Return the (X, Y) coordinate for the center point of the cell that contains the specified text.  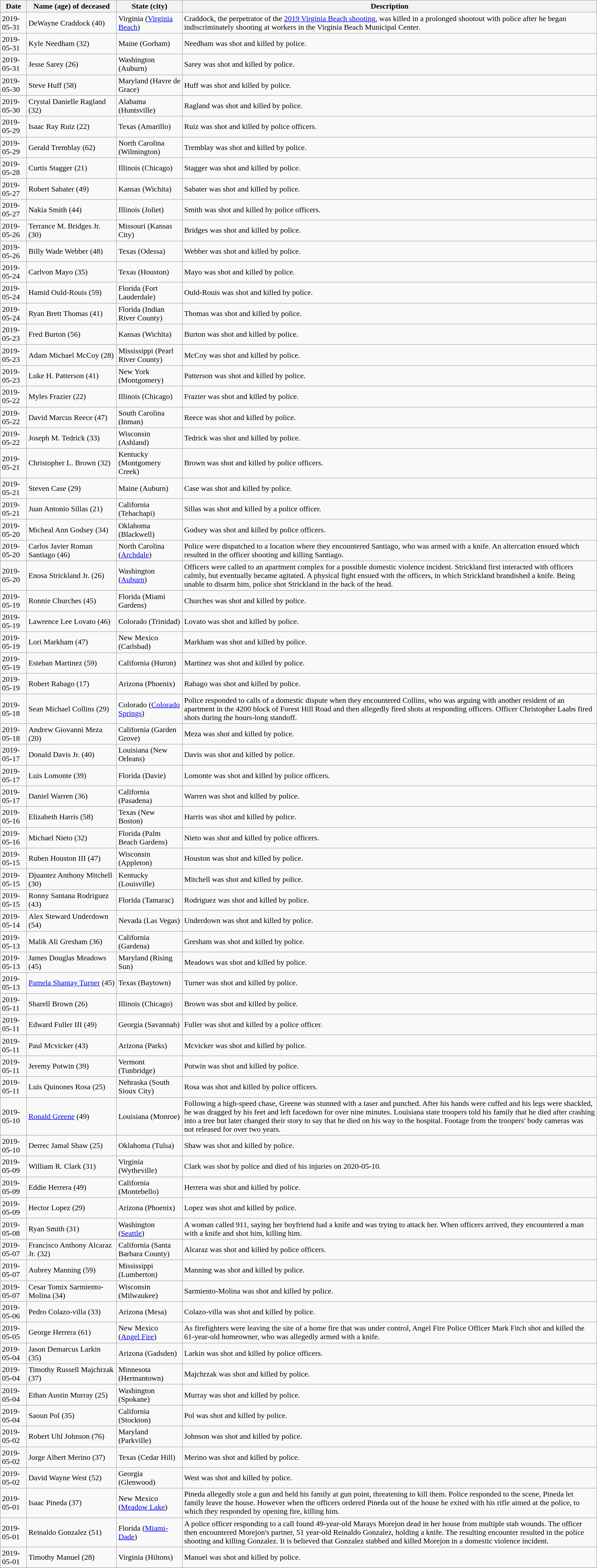
Churches was shot and killed by police. (390, 601)
Isaac Pineda (37) (72, 1503)
Myles Frazier (22) (72, 396)
Curtis Stagger (21) (72, 168)
Terrance M. Bridges Jr. (30) (72, 230)
Jesse Sarey (26) (72, 64)
Rodriguez was shot and killed by police. (390, 900)
Aubrey Manning (59) (72, 1270)
Lori Markham (47) (72, 642)
Georgia (Glenwood) (150, 1478)
Georgia (Savannah) (150, 1024)
2019-05-06 (13, 1312)
California (Montebello) (150, 1187)
California (Gardena) (150, 942)
Robert Uhl Johnson (76) (72, 1436)
Florida (Palm Beach Gardens) (150, 837)
Clark was shot by police and died of his injuries on 2020-05-10. (390, 1166)
New Mexico (Carlsbad) (150, 642)
Lawrence Lee Lovato (46) (72, 622)
Shaw was shot and killed by police. (390, 1146)
Johnson was shot and killed by police. (390, 1436)
DeWayne Craddock (40) (72, 23)
Houston was shot and killed by police. (390, 859)
Billy Wade Webber (48) (72, 251)
Tedrick was shot and killed by police. (390, 438)
Frazier was shot and killed by police. (390, 396)
Merino was shot and killed by police. (390, 1457)
Manning was shot and killed by police. (390, 1270)
Nakia Smith (44) (72, 209)
Texas (Cedar Hill) (150, 1457)
West was shot and killed by police. (390, 1478)
Ryan Brett Thomas (41) (72, 313)
Illinois (Joliet) (150, 209)
McCoy was shot and killed by police. (390, 355)
Washington (Seattle) (150, 1229)
Virginia (Hiltons) (150, 1557)
Stagger was shot and killed by police. (390, 168)
Florida (Tamarac) (150, 900)
Timothy Russell Majchrzak (37) (72, 1374)
Robert Rabago (17) (72, 684)
Alcaraz was shot and killed by police officers. (390, 1249)
Jeremy Potwin (39) (72, 1066)
Arizona (Parks) (150, 1046)
Alex Steward Underdown (54) (72, 920)
Ronald Greene (49) (72, 1116)
Herrera was shot and killed by police. (390, 1187)
Tremblay was shot and killed by police. (390, 147)
Thomas was shot and killed by police. (390, 313)
Burton was shot and killed by police. (390, 334)
New Mexico (Angel Fire) (150, 1333)
Maryland (Parkville) (150, 1436)
Reece was shot and killed by police. (390, 417)
Alabama (Huntsville) (150, 106)
Nieto was shot and killed by police officers. (390, 837)
New Mexico (Meadow Lake) (150, 1503)
California (Pasadena) (150, 796)
Louisiana (New Orleans) (150, 754)
Florida (Fort Lauderdale) (150, 293)
Fred Burton (56) (72, 334)
Jason Demarcus Larkin (35) (72, 1353)
Luke H. Patterson (41) (72, 376)
Colazo-villa was shot and killed by police. (390, 1312)
Sabater was shot and killed by police. (390, 189)
South Carolina (Inman) (150, 417)
Elizabeth Harris (58) (72, 817)
Jorge Albert Merino (37) (72, 1457)
Daniel Warren (36) (72, 796)
Christopher L. Brown (32) (72, 463)
Virginia (Virginia Beach) (150, 23)
Sean Michael Collins (29) (72, 709)
Case was shot and killed by police. (390, 488)
Sarmiento-Molina was shot and killed by police. (390, 1291)
California (Huron) (150, 663)
Francisco Anthony Alcaraz Jr. (32) (72, 1249)
Potwin was shot and killed by police. (390, 1066)
Murray was shot and killed by police. (390, 1395)
Texas (Odessa) (150, 251)
Meadows was shot and killed by police. (390, 963)
Pol was shot and killed by police. (390, 1416)
Ryan Smith (31) (72, 1229)
Sillas was shot and killed by a police officer. (390, 509)
Reinaldo Gonzalez (51) (72, 1532)
Nebraska (South Sioux City) (150, 1087)
Maine (Gorham) (150, 43)
2019-05-05 (13, 1333)
Arizona (Gadsden) (150, 1353)
Description (390, 6)
Martinez was shot and killed by police. (390, 663)
Vermont (Tunbridge) (150, 1066)
Wisconsin (Appleton) (150, 859)
State (city) (150, 6)
New York (Montgomery) (150, 376)
Steven Case (29) (72, 488)
Sharell Brown (26) (72, 1004)
David Marcus Reece (47) (72, 417)
Maryland (Rising Sun) (150, 963)
Timothy Manuel (28) (72, 1557)
Ould-Rouis was shot and killed by police. (390, 293)
North Carolina (Archdale) (150, 550)
Texas (Houston) (150, 272)
Manuel was shot and killed by police. (390, 1557)
Brown was shot and killed by police officers. (390, 463)
Mississippi (Lumberton) (150, 1270)
2019-05-28 (13, 168)
Pamela Shantay Turner (45) (72, 983)
Lomonte was shot and killed by police officers. (390, 776)
California (Santa Barbara County) (150, 1249)
Brown was shot and killed by police. (390, 1004)
Edward Fuller III (49) (72, 1024)
Michael Nieto (32) (72, 837)
Smith was shot and killed by police officers. (390, 209)
California (Stockton) (150, 1416)
Florida (Miami-Dade) (150, 1532)
Florida (Indian River County) (150, 313)
Hector Lopez (29) (72, 1208)
Fuller was shot and killed by a police officer. (390, 1024)
Djuantez Anthony Mitchell (30) (72, 879)
Steve Huff (58) (72, 85)
Malik Ali Gresham (36) (72, 942)
Arizona (Mesa) (150, 1312)
William R. Clark (31) (72, 1166)
Nevada (Las Vegas) (150, 920)
Texas (Baytown) (150, 983)
Warren was shot and killed by police. (390, 796)
Luis Lomonte (39) (72, 776)
2019-05-08 (13, 1229)
Carlvon Mayo (35) (72, 272)
Lopez was shot and killed by police. (390, 1208)
Ruben Houston III (47) (72, 859)
Joseph M. Tedrick (33) (72, 438)
Name (age) of deceased (72, 6)
Lovato was shot and killed by police. (390, 622)
Godsey was shot and killed by police officers. (390, 530)
Texas (New Boston) (150, 817)
Ethan Austin Murray (25) (72, 1395)
Kyle Needham (32) (72, 43)
Date (13, 6)
Oklahoma (Blackwell) (150, 530)
Crystal Danielle Ragland (32) (72, 106)
Robert Sabater (49) (72, 189)
Micheal Ann Godsey (34) (72, 530)
Mcvicker was shot and killed by police. (390, 1046)
Rabago was shot and killed by police. (390, 684)
Mississippi (Pearl River County) (150, 355)
Luis Quinones Rosa (25) (72, 1087)
Ruiz was shot and killed by police officers. (390, 126)
Bridges was shot and killed by police. (390, 230)
Enosa Strickland Jr. (26) (72, 575)
Missouri (Kansas City) (150, 230)
Carlos Javier Roman Santiago (46) (72, 550)
Harris was shot and killed by police. (390, 817)
Majchrzak was shot and killed by police. (390, 1374)
Paul Mcvicker (43) (72, 1046)
Esteban Martinez (59) (72, 663)
Juan Antonio Sillas (21) (72, 509)
Adam Michael McCoy (28) (72, 355)
Ronnie Churches (45) (72, 601)
Patterson was shot and killed by police. (390, 376)
Wisconsin (Milwaukee) (150, 1291)
Meza was shot and killed by police. (390, 734)
Colorado (Trinidad) (150, 622)
Hamid Ould-Rouis (59) (72, 293)
Markham was shot and killed by police. (390, 642)
Needham was shot and killed by police. (390, 43)
California (Tehachapi) (150, 509)
Turner was shot and killed by police. (390, 983)
Larkin was shot and killed by police officers. (390, 1353)
Derrec Jamal Shaw (25) (72, 1146)
David Wayne West (52) (72, 1478)
Mitchell was shot and killed by police. (390, 879)
Texas (Amarillo) (150, 126)
Wisconsin (Ashland) (150, 438)
Huff was shot and killed by police. (390, 85)
Oklahoma (Tulsa) (150, 1146)
George Herrera (61) (72, 1333)
Kentucky (Montgomery Creek) (150, 463)
Maine (Auburn) (150, 488)
Cesar Tomix Sarmiento-Molina (34) (72, 1291)
Donald Davis Jr. (40) (72, 754)
Ronny Santana Rodriguez (43) (72, 900)
Underdown was shot and killed by police. (390, 920)
Rosa was shot and killed by police officers. (390, 1087)
James Douglas Meadows (45) (72, 963)
Sarey was shot and killed by police. (390, 64)
2019-05-14 (13, 920)
North Carolina (Wilmington) (150, 147)
Isaac Ray Ruiz (22) (72, 126)
California (Garden Grove) (150, 734)
Gresham was shot and killed by police. (390, 942)
Saoun Pol (35) (72, 1416)
Andrew Giovanni Meza (20) (72, 734)
Colorado (Colorado Springs) (150, 709)
Washington (Spokane) (150, 1395)
Mayo was shot and killed by police. (390, 272)
Gerald Tremblay (62) (72, 147)
Florida (Miami Gardens) (150, 601)
Florida (Davie) (150, 776)
Louisiana (Monroe) (150, 1116)
Eddie Herrera (49) (72, 1187)
Ragland was shot and killed by police. (390, 106)
Pedro Colazo-villa (33) (72, 1312)
Maryland (Havre de Grace) (150, 85)
Webber was shot and killed by police. (390, 251)
Minnesota (Hermantown) (150, 1374)
Kentucky (Louisville) (150, 879)
Virginia (Wytheville) (150, 1166)
Davis was shot and killed by police. (390, 754)
